Output the (x, y) coordinate of the center of the cell containing the given text.  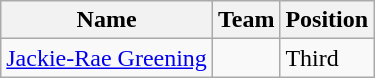
Name (107, 20)
Position (327, 20)
Jackie-Rae Greening (107, 58)
Third (327, 58)
Team (246, 20)
